Return the (x, y) coordinate for the center point of the cell that contains the specified text.  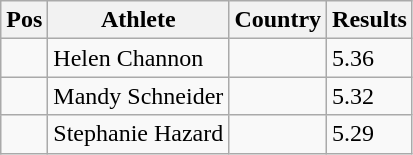
Results (370, 20)
5.32 (370, 96)
Helen Channon (138, 58)
Mandy Schneider (138, 96)
5.29 (370, 134)
5.36 (370, 58)
Stephanie Hazard (138, 134)
Pos (24, 20)
Athlete (138, 20)
Country (278, 20)
